Identify which cell holds the provided text, then report its (x, y) central coordinate. 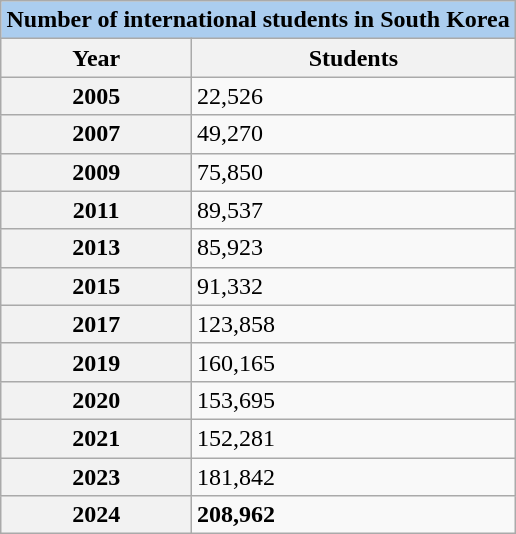
152,281 (353, 438)
89,537 (353, 210)
85,923 (353, 248)
22,526 (353, 96)
2013 (96, 248)
123,858 (353, 324)
2015 (96, 286)
181,842 (353, 477)
2017 (96, 324)
Students (353, 58)
208,962 (353, 515)
2005 (96, 96)
160,165 (353, 362)
2011 (96, 210)
Year (96, 58)
2007 (96, 134)
2019 (96, 362)
2009 (96, 172)
2024 (96, 515)
Number of international students in South Korea (258, 20)
75,850 (353, 172)
2020 (96, 400)
2021 (96, 438)
91,332 (353, 286)
153,695 (353, 400)
49,270 (353, 134)
2023 (96, 477)
